Capture the cell that displays the provided text and extract its [X, Y] central coordinate. 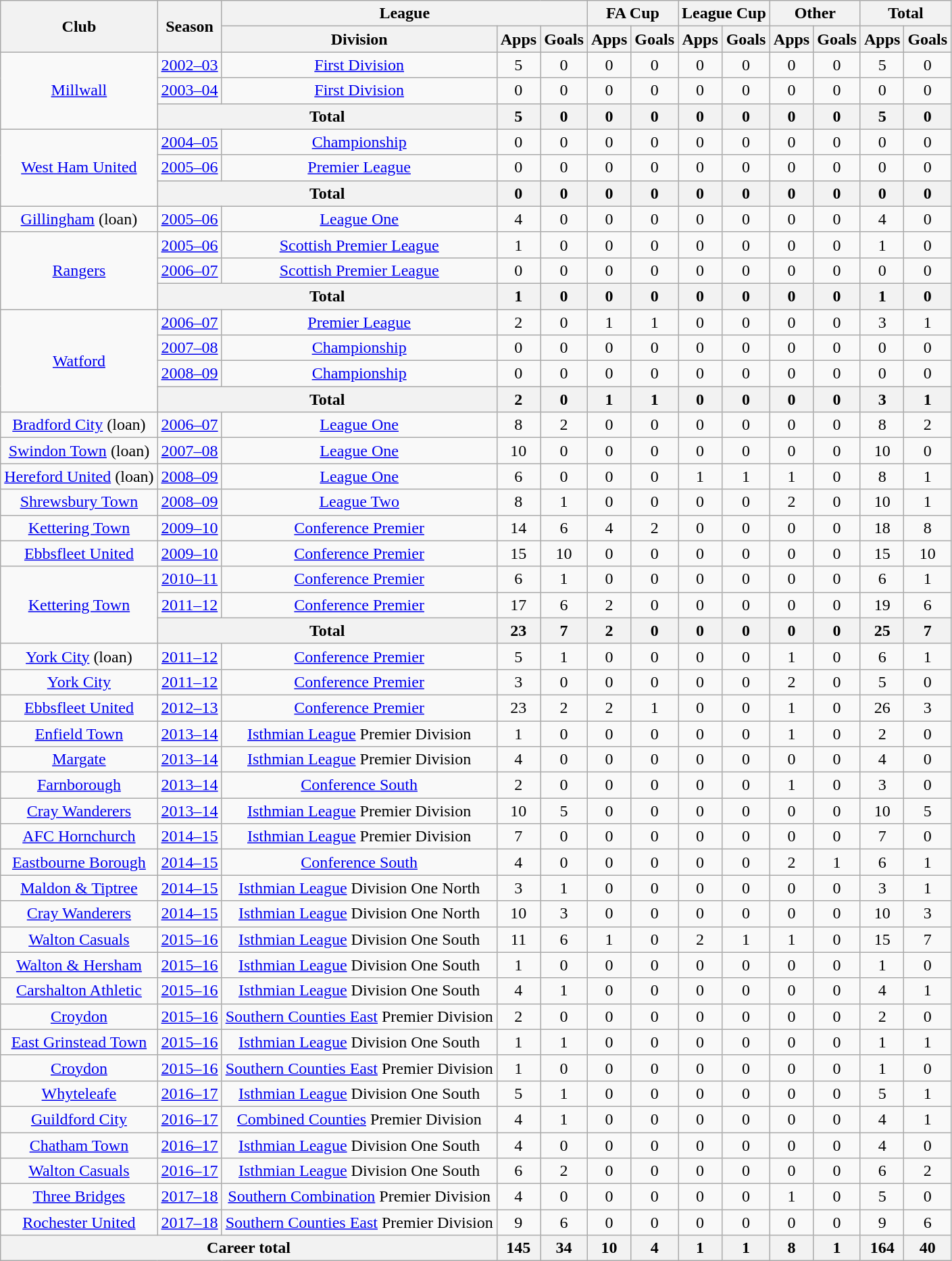
League Two [359, 502]
Chatham Town [79, 1145]
Rangers [79, 270]
Career total [249, 1248]
Combined Counties Premier Division [359, 1119]
Enfield Town [79, 733]
Maldon & Tiptree [79, 888]
Guildford City [79, 1119]
Season [189, 26]
York City (loan) [79, 656]
25 [882, 630]
34 [564, 1248]
Rochester United [79, 1222]
26 [882, 708]
FA Cup [632, 14]
Carshalton Athletic [79, 991]
West Ham United [79, 168]
Watford [79, 361]
14 [518, 528]
East Grinstead Town [79, 1042]
Margate [79, 760]
Shrewsbury Town [79, 502]
Millwall [79, 91]
2003–04 [189, 91]
Whyteleafe [79, 1093]
York City [79, 682]
40 [928, 1248]
Other [815, 14]
17 [518, 605]
League [404, 14]
AFC Hornchurch [79, 837]
Three Bridges [79, 1197]
Farnborough [79, 785]
Gillingham (loan) [79, 219]
2002–03 [189, 65]
Bradford City (loan) [79, 425]
18 [882, 528]
Division [359, 39]
19 [882, 605]
2010–11 [189, 579]
Walton & Hersham [79, 965]
Swindon Town (loan) [79, 451]
Southern Combination Premier Division [359, 1197]
2004–05 [189, 142]
145 [518, 1248]
Hereford United (loan) [79, 476]
2012–13 [189, 708]
Club [79, 26]
11 [518, 939]
164 [882, 1248]
Eastbourne Borough [79, 862]
League Cup [724, 14]
